For the text-containing cell, return its midpoint in [x, y] coordinate format. 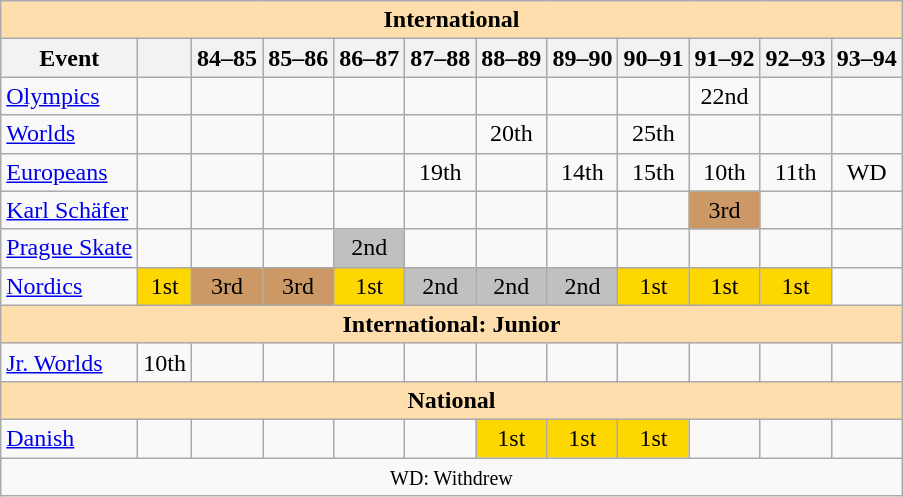
85–86 [298, 58]
88–89 [512, 58]
Europeans [70, 172]
International: Junior [452, 324]
Jr. Worlds [70, 362]
89–90 [582, 58]
WD [866, 172]
Event [70, 58]
92–93 [796, 58]
20th [512, 134]
86–87 [370, 58]
Nordics [70, 286]
Prague Skate [70, 248]
Olympics [70, 96]
Danish [70, 438]
91–92 [724, 58]
90–91 [654, 58]
25th [654, 134]
87–88 [440, 58]
National [452, 400]
11th [796, 172]
Worlds [70, 134]
WD: Withdrew [452, 477]
93–94 [866, 58]
19th [440, 172]
14th [582, 172]
International [452, 20]
15th [654, 172]
Karl Schäfer [70, 210]
84–85 [228, 58]
22nd [724, 96]
